Determine the (X, Y) coordinate at the center of the cell enclosing the given text.  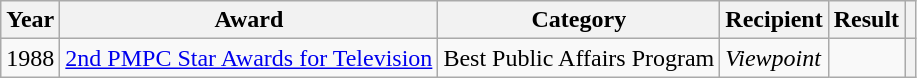
2nd PMPC Star Awards for Television (249, 58)
Year (30, 20)
Best Public Affairs Program (579, 58)
Award (249, 20)
Result (866, 20)
Category (579, 20)
1988 (30, 58)
Viewpoint (774, 58)
Recipient (774, 20)
